Locate the cell with the specified text and output its [x, y] center coordinate. 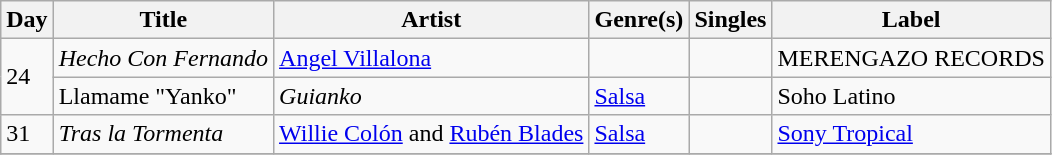
Title [163, 20]
Llamame "Yanko" [163, 96]
31 [27, 134]
Guianko [432, 96]
Hecho Con Fernando [163, 58]
Soho Latino [911, 96]
Willie Colón and Rubén Blades [432, 134]
24 [27, 77]
Artist [432, 20]
Day [27, 20]
Label [911, 20]
Genre(s) [639, 20]
Sony Tropical [911, 134]
MERENGAZO RECORDS [911, 58]
Singles [730, 20]
Tras la Tormenta [163, 134]
Angel Villalona [432, 58]
